Extract the (x, y) coordinate from the center of the cell holding the provided text.  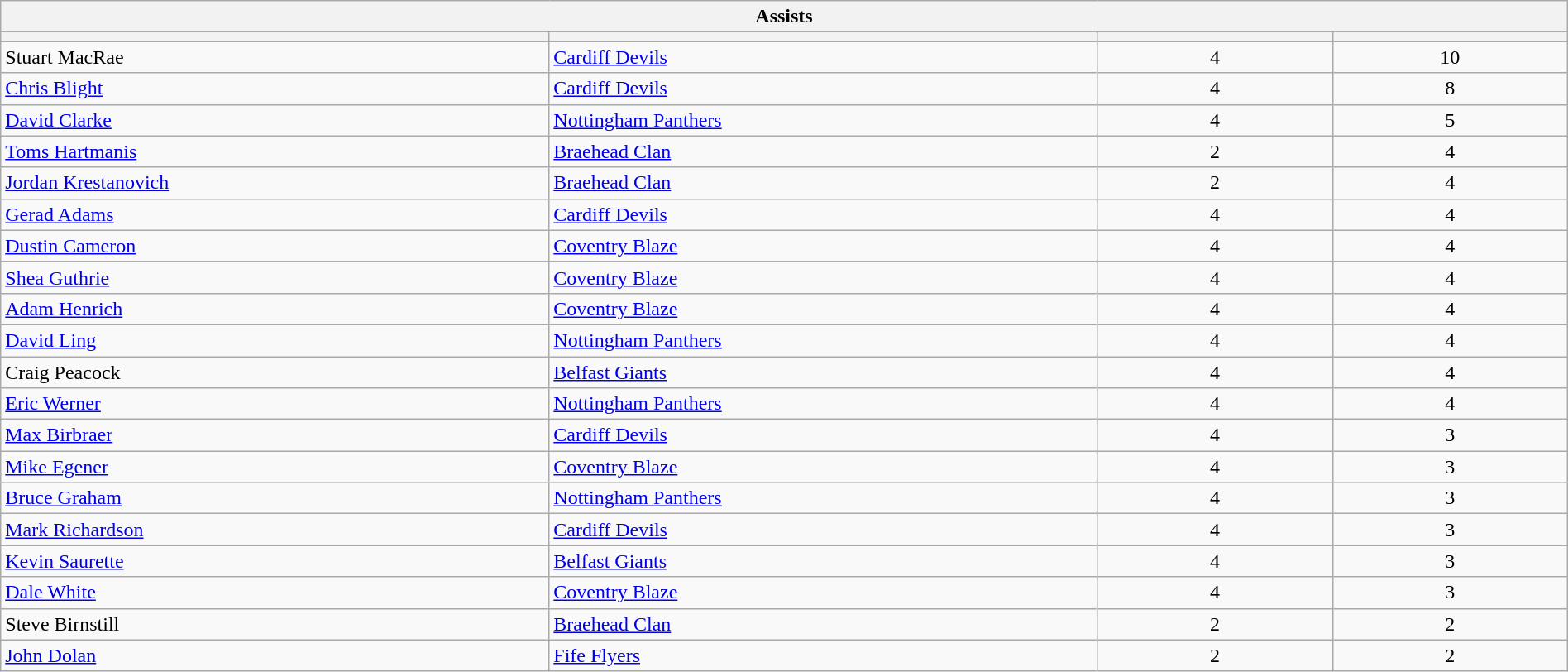
8 (1450, 89)
Bruce Graham (275, 498)
Mark Richardson (275, 530)
10 (1450, 57)
Dale White (275, 593)
Eric Werner (275, 404)
5 (1450, 120)
Mike Egener (275, 467)
Stuart MacRae (275, 57)
Jordan Krestanovich (275, 183)
Adam Henrich (275, 309)
Craig Peacock (275, 372)
David Clarke (275, 120)
Assists (784, 17)
Gerad Adams (275, 214)
Steve Birnstill (275, 624)
Chris Blight (275, 89)
Fife Flyers (824, 655)
Max Birbraer (275, 435)
David Ling (275, 340)
Dustin Cameron (275, 246)
Kevin Saurette (275, 561)
John Dolan (275, 655)
Toms Hartmanis (275, 151)
Shea Guthrie (275, 277)
